From the cell containing the given text, extract its center point as (x, y) coordinate. 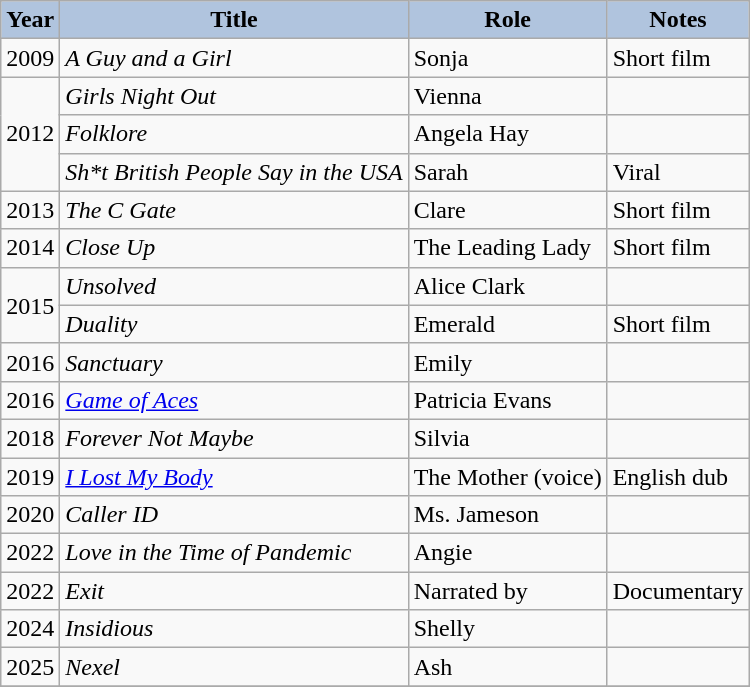
A Guy and a Girl (234, 58)
2014 (30, 248)
Exit (234, 591)
The C Gate (234, 210)
Caller ID (234, 515)
Angie (508, 553)
Duality (234, 324)
Unsolved (234, 286)
2024 (30, 629)
Viral (678, 172)
Game of Aces (234, 400)
Emerald (508, 324)
Role (508, 20)
Vienna (508, 96)
Sh*t British People Say in the USA (234, 172)
2009 (30, 58)
Nexel (234, 667)
The Mother (voice) (508, 477)
Sanctuary (234, 362)
Close Up (234, 248)
Ash (508, 667)
Emily (508, 362)
Clare (508, 210)
Sonja (508, 58)
Insidious (234, 629)
Sarah (508, 172)
2013 (30, 210)
Narrated by (508, 591)
The Leading Lady (508, 248)
2015 (30, 305)
Silvia (508, 438)
Angela Hay (508, 134)
2012 (30, 134)
English dub (678, 477)
Title (234, 20)
Alice Clark (508, 286)
2025 (30, 667)
Documentary (678, 591)
Folklore (234, 134)
Year (30, 20)
Shelly (508, 629)
Patricia Evans (508, 400)
2020 (30, 515)
I Lost My Body (234, 477)
Notes (678, 20)
Forever Not Maybe (234, 438)
Girls Night Out (234, 96)
Ms. Jameson (508, 515)
2018 (30, 438)
2019 (30, 477)
Love in the Time of Pandemic (234, 553)
